Return the (x, y) coordinate for the center point of the cell that contains the specified text.  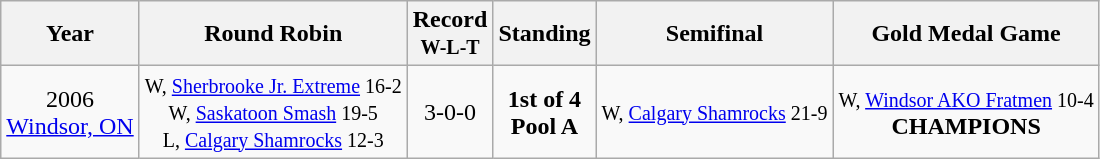
Semifinal (714, 34)
W, Windsor AKO Fratmen 10-4CHAMPIONS (966, 112)
1st of 4Pool A (544, 112)
2006Windsor, ON (70, 112)
Round Robin (273, 34)
Standing (544, 34)
Gold Medal Game (966, 34)
W, Sherbrooke Jr. Extreme 16-2W, Saskatoon Smash 19-5L, Calgary Shamrocks 12-3 (273, 112)
W, Calgary Shamrocks 21-9 (714, 112)
3-0-0 (450, 112)
Year (70, 34)
RecordW-L-T (450, 34)
